Pinpoint the cell where the given text exists, returning its (X, Y) midpoint coordinate. 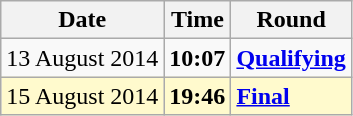
Qualifying (291, 58)
13 August 2014 (82, 58)
Date (82, 20)
Round (291, 20)
15 August 2014 (82, 96)
10:07 (198, 58)
Final (291, 96)
Time (198, 20)
19:46 (198, 96)
